Output the (X, Y) coordinate of the center of the cell containing the given text.  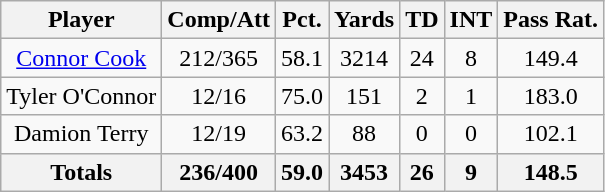
236/400 (219, 172)
149.4 (551, 58)
8 (471, 58)
Pass Rat. (551, 20)
3453 (364, 172)
88 (364, 134)
63.2 (302, 134)
2 (422, 96)
9 (471, 172)
Comp/Att (219, 20)
26 (422, 172)
Tyler O'Connor (82, 96)
Totals (82, 172)
3214 (364, 58)
1 (471, 96)
148.5 (551, 172)
12/19 (219, 134)
Yards (364, 20)
151 (364, 96)
102.1 (551, 134)
212/365 (219, 58)
75.0 (302, 96)
Pct. (302, 20)
INT (471, 20)
Connor Cook (82, 58)
Player (82, 20)
TD (422, 20)
59.0 (302, 172)
24 (422, 58)
183.0 (551, 96)
12/16 (219, 96)
Damion Terry (82, 134)
58.1 (302, 58)
